Pinpoint the cell where the given text exists, returning its (X, Y) midpoint coordinate. 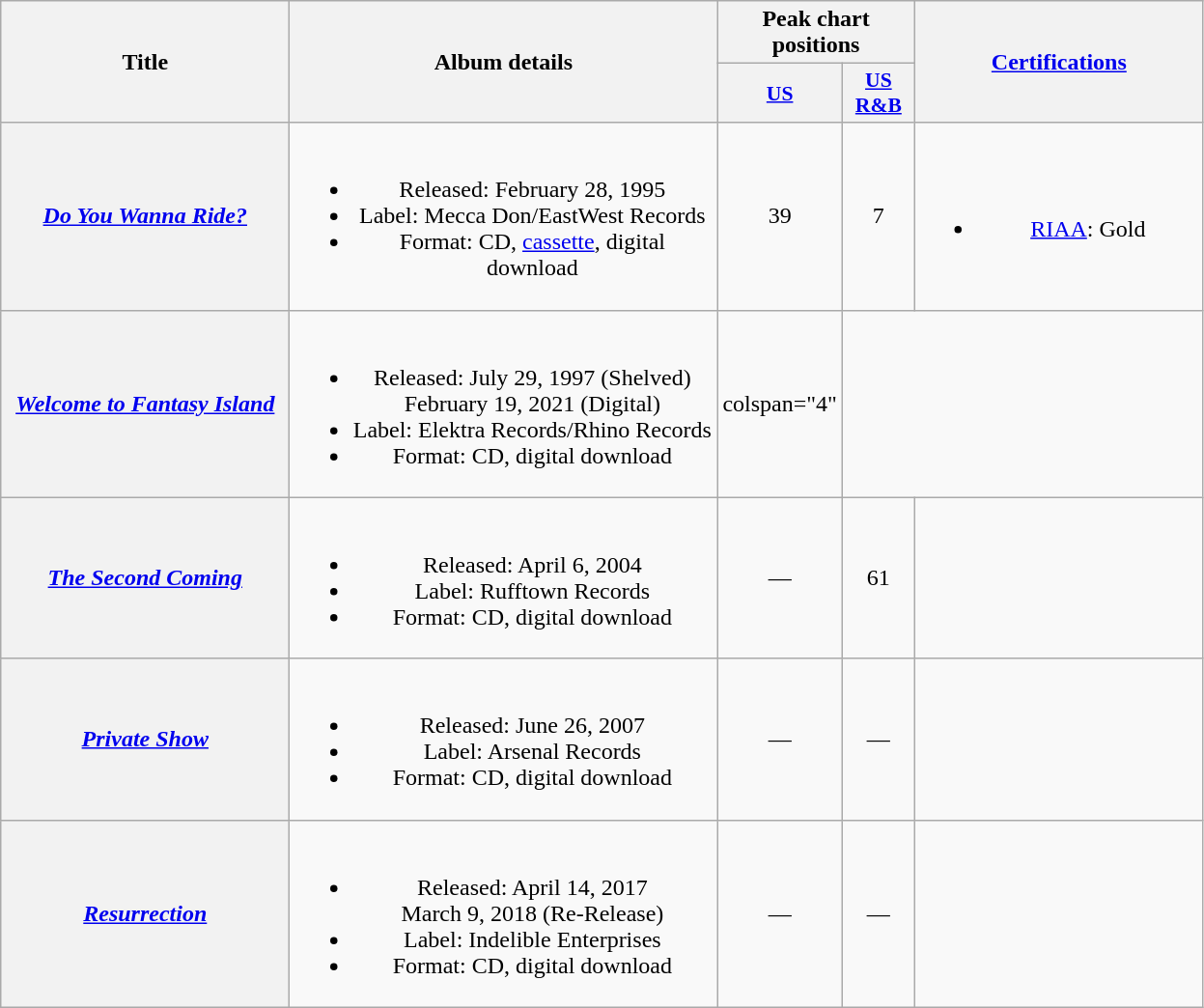
The Second Coming (145, 577)
Title (145, 62)
Peak chart positions (816, 33)
Released: February 28, 1995Label: Mecca Don/EastWest RecordsFormat: CD, cassette, digital download (504, 216)
US R&B (879, 93)
Welcome to Fantasy Island (145, 404)
Released: July 29, 1997 (Shelved)February 19, 2021 (Digital)Label: Elektra Records/Rhino RecordsFormat: CD, digital download (504, 404)
Album details (504, 62)
RIAA: Gold (1058, 216)
Do You Wanna Ride? (145, 216)
Resurrection (145, 913)
61 (879, 577)
39 (780, 216)
7 (879, 216)
Released: April 6, 2004Label: Rufftown RecordsFormat: CD, digital download (504, 577)
US (780, 93)
Released: June 26, 2007Label: Arsenal RecordsFormat: CD, digital download (504, 740)
Certifications (1058, 62)
Private Show (145, 740)
colspan="4" (780, 404)
Released: April 14, 2017March 9, 2018 (Re-Release)Label: Indelible EnterprisesFormat: CD, digital download (504, 913)
